Search for the cell housing the specified text and yield its (x, y) center coordinate. 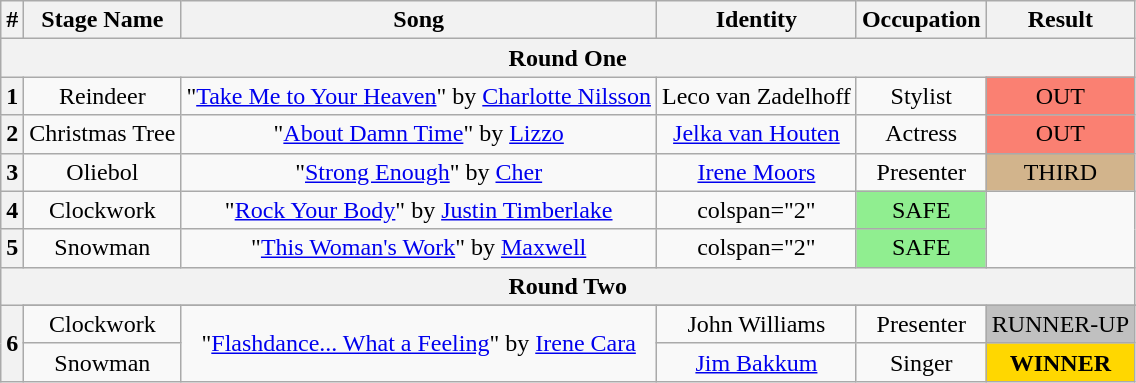
Round One (568, 58)
Leco van Zadelhoff (756, 96)
# (12, 20)
"Take Me to Your Heaven" by Charlotte Nilsson (419, 96)
Reindeer (102, 96)
"Rock Your Body" by Justin Timberlake (419, 210)
Jelka van Houten (756, 134)
Christmas Tree (102, 134)
WINNER (1060, 362)
5 (12, 248)
Result (1060, 20)
Oliebol (102, 172)
Singer (921, 362)
Actress (921, 134)
"This Woman's Work" by Maxwell (419, 248)
Irene Moors (756, 172)
Identity (756, 20)
Stage Name (102, 20)
"Flashdance... What a Feeling" by Irene Cara (419, 343)
Occupation (921, 20)
Stylist (921, 96)
4 (12, 210)
2 (12, 134)
6 (12, 343)
"About Damn Time" by Lizzo (419, 134)
THIRD (1060, 172)
3 (12, 172)
John Williams (756, 324)
"Strong Enough" by Cher (419, 172)
RUNNER-UP (1060, 324)
Song (419, 20)
Jim Bakkum (756, 362)
1 (12, 96)
Round Two (568, 286)
